Output the [x, y] coordinate of the center of the cell containing the given text.  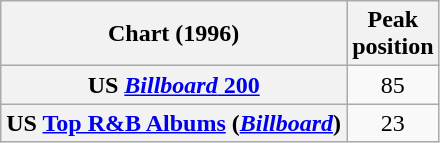
US Top R&B Albums (Billboard) [174, 123]
23 [393, 123]
US Billboard 200 [174, 85]
85 [393, 85]
Chart (1996) [174, 34]
Peakposition [393, 34]
